Return the [X, Y] coordinate for the center point of the cell that contains the specified text.  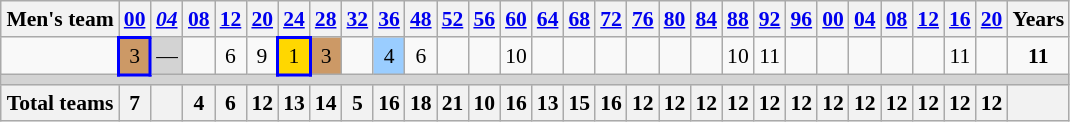
9 [262, 56]
18 [421, 104]
14 [326, 104]
72 [611, 19]
Men's team [60, 19]
64 [548, 19]
Total teams [60, 104]
48 [421, 19]
92 [770, 19]
7 [135, 104]
32 [358, 19]
36 [389, 19]
1 [294, 56]
24 [294, 19]
80 [675, 19]
60 [516, 19]
84 [706, 19]
5 [358, 104]
52 [453, 19]
— [166, 56]
68 [579, 19]
28 [326, 19]
15 [579, 104]
56 [484, 19]
88 [738, 19]
Years [1038, 19]
76 [643, 19]
96 [801, 19]
21 [453, 104]
